For the text-containing cell, return its midpoint in [X, Y] coordinate format. 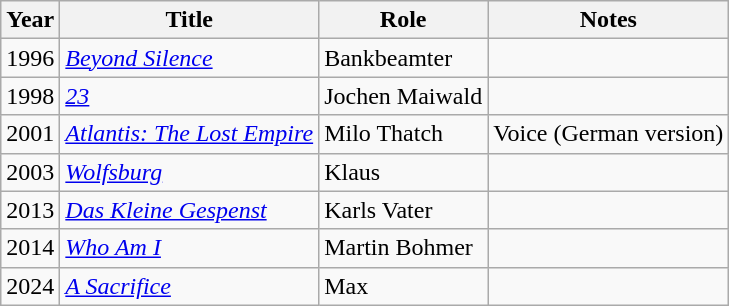
2014 [30, 248]
2003 [30, 172]
Milo Thatch [404, 134]
Klaus [404, 172]
1996 [30, 58]
Jochen Maiwald [404, 96]
Max [404, 286]
Karls Vater [404, 210]
Wolfsburg [190, 172]
Atlantis: The Lost Empire [190, 134]
Martin Bohmer [404, 248]
2024 [30, 286]
Role [404, 20]
Bankbeamter [404, 58]
Das Kleine Gespenst [190, 210]
A Sacrifice [190, 286]
Notes [608, 20]
2013 [30, 210]
Beyond Silence [190, 58]
Title [190, 20]
Voice (German version) [608, 134]
Year [30, 20]
1998 [30, 96]
23 [190, 96]
Who Am I [190, 248]
2001 [30, 134]
